Extract the [X, Y] coordinate from the center of the cell holding the provided text.  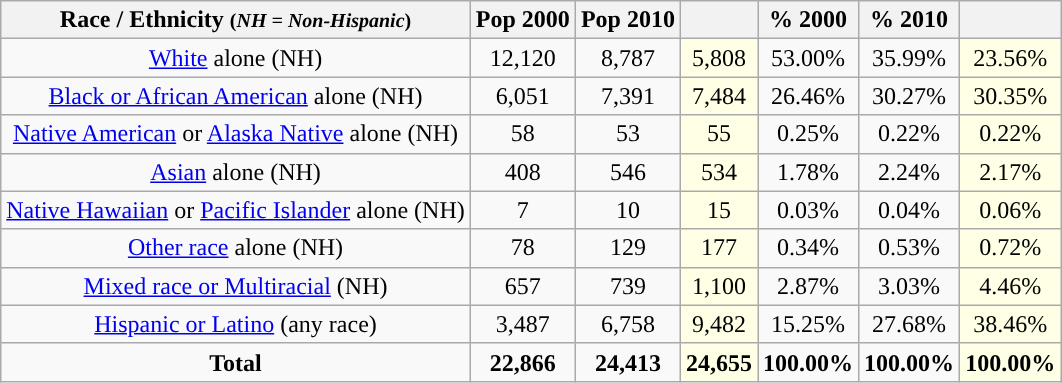
27.68% [910, 324]
Native Hawaiian or Pacific Islander alone (NH) [236, 210]
Pop 2000 [522, 20]
58 [522, 134]
78 [522, 248]
30.35% [1010, 96]
23.56% [1010, 58]
15.25% [808, 324]
Mixed race or Multiracial (NH) [236, 286]
1.78% [808, 172]
3,487 [522, 324]
38.46% [1010, 324]
177 [718, 248]
Black or African American alone (NH) [236, 96]
8,787 [628, 58]
35.99% [910, 58]
24,655 [718, 362]
Race / Ethnicity (NH = Non-Hispanic) [236, 20]
0.03% [808, 210]
2.24% [910, 172]
6,051 [522, 96]
0.53% [910, 248]
0.25% [808, 134]
9,482 [718, 324]
408 [522, 172]
12,120 [522, 58]
Asian alone (NH) [236, 172]
24,413 [628, 362]
22,866 [522, 362]
5,808 [718, 58]
0.06% [1010, 210]
7,484 [718, 96]
3.03% [910, 286]
% 2000 [808, 20]
White alone (NH) [236, 58]
2.17% [1010, 172]
0.72% [1010, 248]
Total [236, 362]
30.27% [910, 96]
53.00% [808, 58]
55 [718, 134]
% 2010 [910, 20]
Other race alone (NH) [236, 248]
10 [628, 210]
Native American or Alaska Native alone (NH) [236, 134]
1,100 [718, 286]
739 [628, 286]
2.87% [808, 286]
15 [718, 210]
534 [718, 172]
6,758 [628, 324]
7 [522, 210]
657 [522, 286]
0.04% [910, 210]
0.34% [808, 248]
7,391 [628, 96]
4.46% [1010, 286]
Pop 2010 [628, 20]
53 [628, 134]
129 [628, 248]
Hispanic or Latino (any race) [236, 324]
26.46% [808, 96]
546 [628, 172]
